Find where the given text appears and provide that cell's center as (X, Y) coordinate. 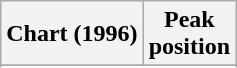
Chart (1996) (72, 34)
Peakposition (189, 34)
